Extract the (x, y) coordinate from the center of the cell holding the provided text.  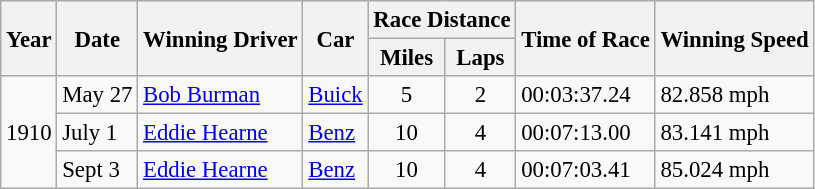
2 (480, 95)
00:07:13.00 (586, 133)
1910 (29, 132)
May 27 (98, 95)
00:07:03.41 (586, 170)
85.024 mph (734, 170)
Year (29, 38)
Time of Race (586, 38)
Race Distance (442, 20)
Bob Burman (220, 95)
82.858 mph (734, 95)
July 1 (98, 133)
00:03:37.24 (586, 95)
Sept 3 (98, 170)
Buick (336, 95)
Winning Speed (734, 38)
Car (336, 38)
Date (98, 38)
Winning Driver (220, 38)
5 (406, 95)
83.141 mph (734, 133)
Miles (406, 58)
Laps (480, 58)
